Locate the cell with the specified text and output its (X, Y) center coordinate. 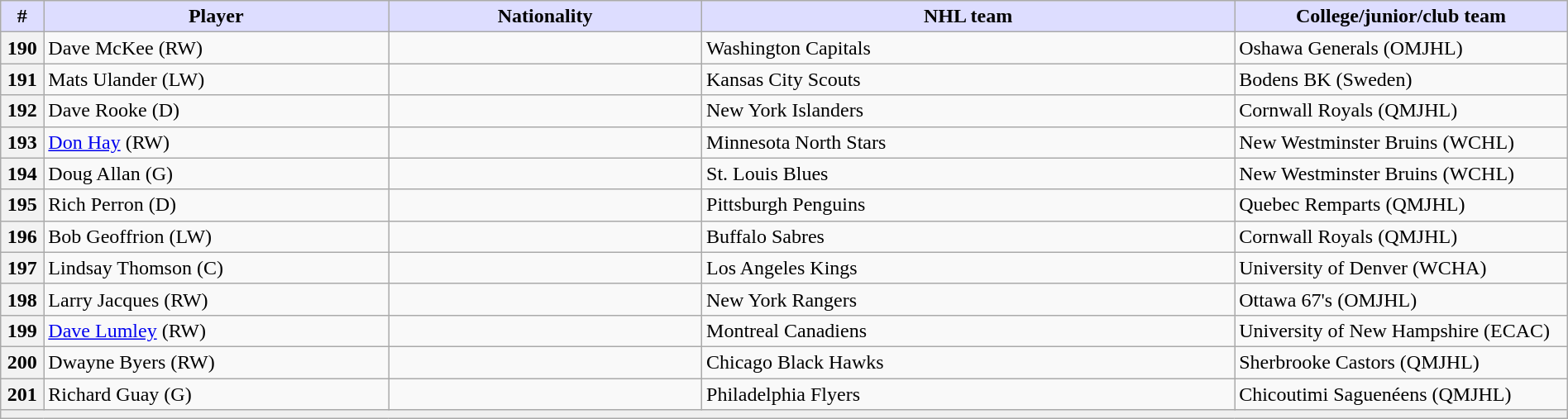
Pittsburgh Penguins (968, 205)
University of New Hampshire (ECAC) (1401, 331)
Lindsay Thomson (C) (217, 268)
Minnesota North Stars (968, 142)
College/junior/club team (1401, 17)
Chicago Black Hawks (968, 362)
Dave McKee (RW) (217, 48)
Dave Lumley (RW) (217, 331)
Montreal Canadiens (968, 331)
Dwayne Byers (RW) (217, 362)
Washington Capitals (968, 48)
Dave Rooke (D) (217, 111)
195 (22, 205)
197 (22, 268)
Player (217, 17)
Buffalo Sabres (968, 236)
Richard Guay (G) (217, 394)
Larry Jacques (RW) (217, 299)
199 (22, 331)
191 (22, 79)
Philadelphia Flyers (968, 394)
196 (22, 236)
# (22, 17)
Nationality (546, 17)
Don Hay (RW) (217, 142)
Chicoutimi Saguenéens (QMJHL) (1401, 394)
Ottawa 67's (OMJHL) (1401, 299)
Rich Perron (D) (217, 205)
Sherbrooke Castors (QMJHL) (1401, 362)
Bodens BK (Sweden) (1401, 79)
200 (22, 362)
New York Rangers (968, 299)
St. Louis Blues (968, 174)
University of Denver (WCHA) (1401, 268)
New York Islanders (968, 111)
198 (22, 299)
Bob Geoffrion (LW) (217, 236)
Los Angeles Kings (968, 268)
Oshawa Generals (OMJHL) (1401, 48)
Kansas City Scouts (968, 79)
190 (22, 48)
Mats Ulander (LW) (217, 79)
194 (22, 174)
192 (22, 111)
193 (22, 142)
Doug Allan (G) (217, 174)
201 (22, 394)
NHL team (968, 17)
Quebec Remparts (QMJHL) (1401, 205)
